Determine the (X, Y) coordinate at the center of the cell enclosing the given text.  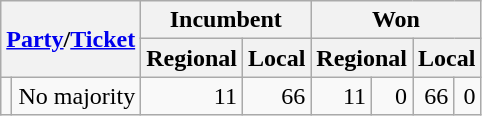
Won (396, 20)
No majority (76, 96)
Incumbent (226, 20)
Party/Ticket (71, 39)
